Find where the given text appears and provide that cell's center as (X, Y) coordinate. 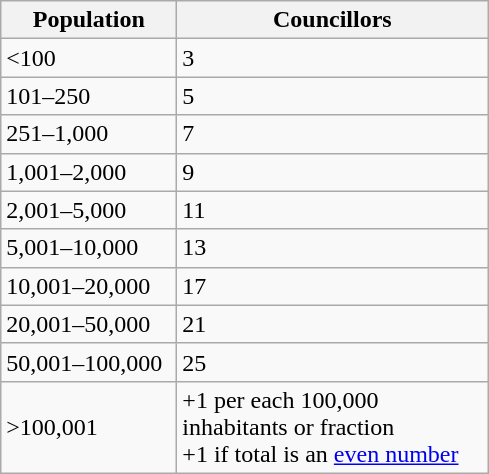
13 (332, 248)
1,001–2,000 (89, 172)
3 (332, 58)
9 (332, 172)
>100,001 (89, 427)
11 (332, 210)
7 (332, 134)
17 (332, 286)
5 (332, 96)
+1 per each 100,000 inhabitants or fraction+1 if total is an even number (332, 427)
Population (89, 20)
2,001–5,000 (89, 210)
20,001–50,000 (89, 324)
10,001–20,000 (89, 286)
<100 (89, 58)
Councillors (332, 20)
50,001–100,000 (89, 362)
21 (332, 324)
25 (332, 362)
251–1,000 (89, 134)
5,001–10,000 (89, 248)
101–250 (89, 96)
